Capture the cell that displays the provided text and extract its (x, y) central coordinate. 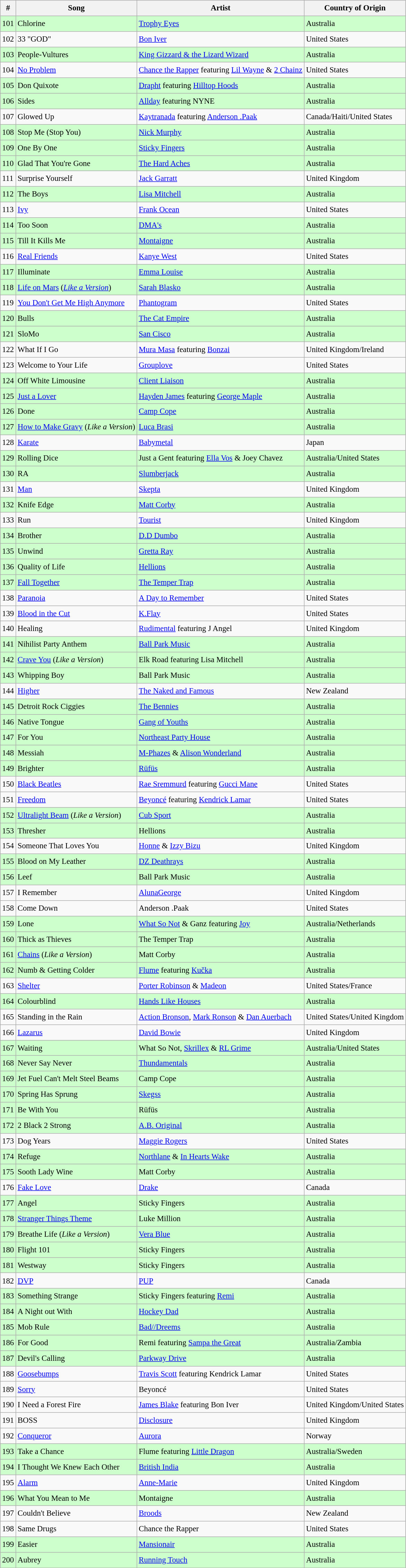
SloMo (77, 334)
Chlorine (77, 24)
Hayden James featuring George Maple (220, 396)
134 (8, 536)
196 (8, 1498)
Unwind (77, 552)
Ivy (77, 210)
179 (8, 1234)
Someone That Loves You (77, 846)
Elk Road featuring Lisa Mitchell (220, 660)
Sorry (77, 1390)
125 (8, 396)
Aubrey (77, 1560)
131 (8, 489)
Surprise Yourself (77, 179)
Fake Love (77, 1188)
113 (8, 210)
148 (8, 753)
140 (8, 629)
DMA's (220, 225)
Sticky Fingers featuring Remi (220, 1296)
108 (8, 132)
120 (8, 319)
168 (8, 1064)
Canada/Haiti/United States (355, 116)
Brighter (77, 769)
Lisa Mitchell (220, 194)
145 (8, 706)
132 (8, 505)
Blood in the Cut (77, 613)
Emma Louise (220, 272)
110 (8, 164)
117 (8, 272)
122 (8, 349)
147 (8, 737)
Mob Rule (77, 1327)
111 (8, 179)
Remi featuring Sampa the Great (220, 1343)
107 (8, 116)
128 (8, 443)
Same Drugs (77, 1529)
United States/United Kingdom (355, 1017)
Shelter (77, 986)
Glad That You're Gone (77, 164)
194 (8, 1467)
Luke Million (220, 1218)
177 (8, 1203)
No Problem (77, 70)
Slumberjack (220, 474)
PUP (220, 1281)
Australia/Zambia (355, 1343)
149 (8, 769)
Angel (77, 1203)
Disclosure (220, 1421)
160 (8, 939)
138 (8, 598)
135 (8, 552)
Till It Kills Me (77, 241)
Detroit Rock Ciggies (77, 706)
Knife Edge (77, 505)
136 (8, 567)
Sooth Lady Wine (77, 1172)
Blood on My Leather (77, 861)
119 (8, 303)
Crave You (Like a Version) (77, 660)
A.B. Original (220, 1125)
# (8, 8)
124 (8, 380)
For Good (77, 1343)
San Cisco (220, 334)
137 (8, 582)
159 (8, 924)
Spring Has Sprung (77, 1094)
Beyoncé (220, 1390)
176 (8, 1188)
The Hard Aches (220, 164)
184 (8, 1312)
Be With You (77, 1110)
Rudimental featuring J Angel (220, 629)
139 (8, 613)
Something Strange (77, 1296)
AlunaGeorge (220, 893)
146 (8, 722)
Anderson .Paak (220, 909)
167 (8, 1048)
104 (8, 70)
144 (8, 691)
Paranoia (77, 598)
Thick as Thieves (77, 939)
169 (8, 1079)
D.D Dumbo (220, 536)
Native Tongue (77, 722)
133 (8, 520)
Luca Brasi (220, 427)
The Boys (77, 194)
116 (8, 256)
Welcome to Your Life (77, 365)
Running Touch (220, 1560)
103 (8, 55)
183 (8, 1296)
Dog Years (77, 1141)
I Thought We Knew Each Other (77, 1467)
Chance the Rapper featuring Lil Wayne & 2 Chainz (220, 70)
175 (8, 1172)
Rolling Dice (77, 458)
Higher (77, 691)
DZ Deathrays (220, 861)
Run (77, 520)
Client Liaison (220, 380)
188 (8, 1374)
Travis Scott featuring Kendrick Lamar (220, 1374)
Jet Fuel Can't Melt Steel Beams (77, 1079)
112 (8, 194)
Tourist (220, 520)
189 (8, 1390)
Skepta (220, 489)
163 (8, 986)
M-Phazes & Alison Wonderland (220, 753)
Northlane & In Hearts Wake (220, 1157)
118 (8, 288)
Northeast Party House (220, 737)
192 (8, 1436)
Gretta Ray (220, 552)
106 (8, 101)
Come Down (77, 909)
Quality of Life (77, 567)
Babymetal (220, 443)
142 (8, 660)
109 (8, 148)
The Bennies (220, 706)
Flume featuring Little Dragon (220, 1451)
129 (8, 458)
174 (8, 1157)
Leef (77, 877)
170 (8, 1094)
Ultralight Beam (Like a Version) (77, 815)
152 (8, 815)
David Bowie (220, 1033)
British India (220, 1467)
Chance the Rapper (220, 1529)
Black Beatles (77, 784)
You Don't Get Me High Anymore (77, 303)
155 (8, 861)
Done (77, 412)
Don Quixote (77, 86)
Man (77, 489)
200 (8, 1560)
182 (8, 1281)
Mansionair (220, 1545)
Sarah Blasko (220, 288)
Goosebumps (77, 1374)
Mura Masa featuring Bonzai (220, 349)
Westway (77, 1265)
Flume featuring Kučka (220, 970)
191 (8, 1421)
158 (8, 909)
Artist (220, 8)
164 (8, 1001)
Freedom (77, 800)
Porter Robinson & Madeon (220, 986)
Kaytranada featuring Anderson .Paak (220, 116)
Colourblind (77, 1001)
2 Black 2 Strong (77, 1125)
185 (8, 1327)
Whipping Boy (77, 676)
Action Bronson, Mark Ronson & Dan Auerbach (220, 1017)
DVP (77, 1281)
Kanye West (220, 256)
Flight 101 (77, 1250)
154 (8, 846)
One By One (77, 148)
What So Not, Skrillex & RL Grime (220, 1048)
Frank Ocean (220, 210)
I Need a Forest Fire (77, 1405)
Alarm (77, 1482)
Country of Origin (355, 8)
King Gizzard & the Lizard Wizard (220, 55)
People-Vultures (77, 55)
Life on Mars (Like a Version) (77, 288)
Drapht featuring Hilltop Hoods (220, 86)
Lone (77, 924)
What You Mean to Me (77, 1498)
101 (8, 24)
161 (8, 955)
Fall Together (77, 582)
Breathe Life (Like a Version) (77, 1234)
Messiah (77, 753)
Hands Like Houses (220, 1001)
Skegss (220, 1094)
Anne-Marie (220, 1482)
156 (8, 877)
Sides (77, 101)
Grouplove (220, 365)
173 (8, 1141)
United States/France (355, 986)
Bon Iver (220, 40)
197 (8, 1514)
Conqueror (77, 1436)
143 (8, 676)
Cub Sport (220, 815)
Phantogram (220, 303)
What So Not & Ganz featuring Joy (220, 924)
130 (8, 474)
Jack Garratt (220, 179)
150 (8, 784)
Bulls (77, 319)
102 (8, 40)
How to Make Gravy (Like a Version) (77, 427)
Glowed Up (77, 116)
Waiting (77, 1048)
Song (77, 8)
33 "GOD" (77, 40)
Karate (77, 443)
K.Flay (220, 613)
141 (8, 645)
Devil's Calling (77, 1358)
Easier (77, 1545)
Australia/Sweden (355, 1451)
172 (8, 1125)
Bad//Dreems (220, 1327)
165 (8, 1017)
Norway (355, 1436)
Standing in the Rain (77, 1017)
105 (8, 86)
Trophy Eyes (220, 24)
199 (8, 1545)
153 (8, 831)
186 (8, 1343)
For You (77, 737)
Couldn't Believe (77, 1514)
Never Say Never (77, 1064)
Refuge (77, 1157)
Stop Me (Stop You) (77, 132)
123 (8, 365)
Parkway Drive (220, 1358)
Too Soon (77, 225)
Nick Murphy (220, 132)
198 (8, 1529)
Gang of Youths (220, 722)
121 (8, 334)
United Kingdom/Ireland (355, 349)
Lazarus (77, 1033)
115 (8, 241)
Drake (220, 1188)
Real Friends (77, 256)
James Blake featuring Bon Iver (220, 1405)
Beyoncé featuring Kendrick Lamar (220, 800)
Honne & Izzy Bizu (220, 846)
151 (8, 800)
Australia/Netherlands (355, 924)
RA (77, 474)
Japan (355, 443)
Illuminate (77, 272)
A Day to Remember (220, 598)
Numb & Getting Colder (77, 970)
A Night out With (77, 1312)
190 (8, 1405)
Maggie Rogers (220, 1141)
181 (8, 1265)
166 (8, 1033)
Vera Blue (220, 1234)
What If I Go (77, 349)
Off White Limousine (77, 380)
127 (8, 427)
187 (8, 1358)
Brother (77, 536)
Thresher (77, 831)
Aurora (220, 1436)
The Naked and Famous (220, 691)
162 (8, 970)
Broods (220, 1514)
180 (8, 1250)
157 (8, 893)
126 (8, 412)
Nihilist Party Anthem (77, 645)
Just a Lover (77, 396)
United Kingdom/United States (355, 1405)
I Remember (77, 893)
178 (8, 1218)
The Cat Empire (220, 319)
195 (8, 1482)
Take a Chance (77, 1451)
193 (8, 1451)
114 (8, 225)
BOSS (77, 1421)
Chains (Like a Version) (77, 955)
Allday featuring NYNE (220, 101)
171 (8, 1110)
Hockey Dad (220, 1312)
Stranger Things Theme (77, 1218)
Healing (77, 629)
Just a Gent featuring Ella Vos & Joey Chavez (220, 458)
Rae Sremmurd featuring Gucci Mane (220, 784)
Thundamentals (220, 1064)
